Return (X, Y) of the center of cell containing provided text 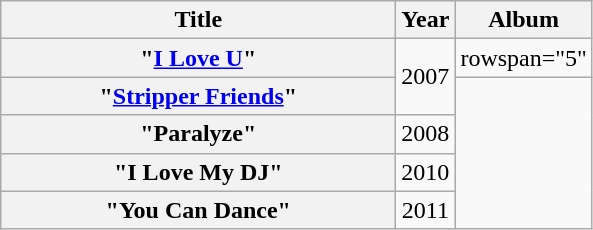
rowspan="5" (524, 58)
2010 (426, 172)
Title (198, 20)
2008 (426, 134)
Year (426, 20)
"Paralyze" (198, 134)
"Stripper Friends" (198, 96)
2007 (426, 77)
"I Love U" (198, 58)
"You Can Dance" (198, 210)
2011 (426, 210)
Album (524, 20)
"I Love My DJ" (198, 172)
